From the cell containing the given text, extract its center point as [X, Y] coordinate. 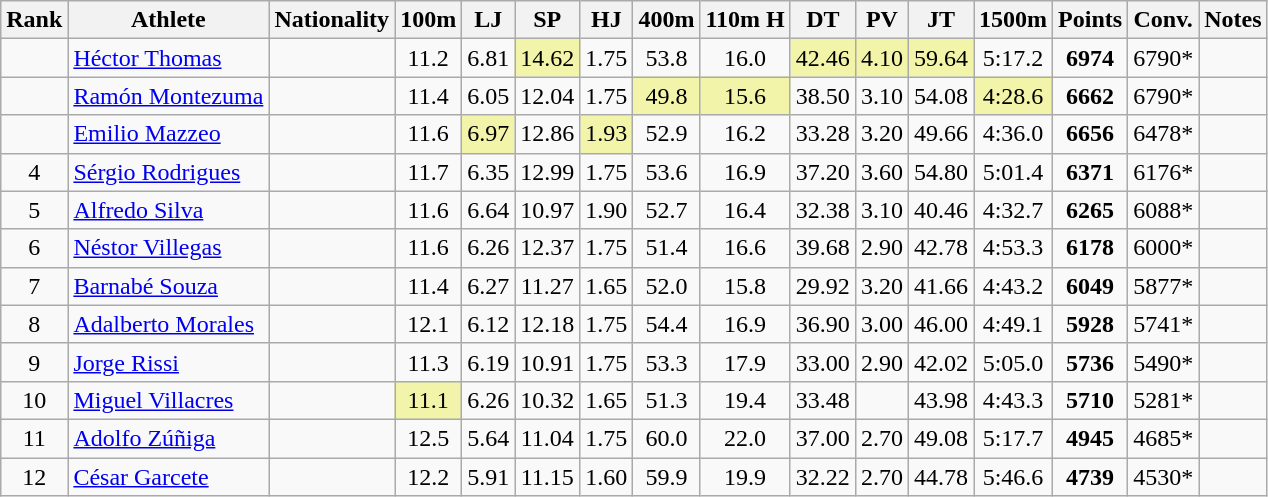
PV [882, 20]
33.28 [822, 134]
42.78 [940, 248]
49.8 [666, 96]
6371 [1090, 172]
42.02 [940, 362]
11.27 [548, 286]
100m [428, 20]
15.6 [745, 96]
53.3 [666, 362]
4:28.6 [1014, 96]
6.64 [488, 210]
51.3 [666, 400]
4685* [1164, 438]
6656 [1090, 134]
César Garcete [168, 477]
17.9 [745, 362]
6265 [1090, 210]
19.4 [745, 400]
5490* [1164, 362]
HJ [606, 20]
36.90 [822, 324]
1.60 [606, 477]
37.20 [822, 172]
5928 [1090, 324]
15.8 [745, 286]
11 [34, 438]
Sérgio Rodrigues [168, 172]
4 [34, 172]
DT [822, 20]
10.97 [548, 210]
51.4 [666, 248]
6974 [1090, 58]
10.91 [548, 362]
52.0 [666, 286]
6.12 [488, 324]
4.10 [882, 58]
5:46.6 [1014, 477]
4:32.7 [1014, 210]
5.64 [488, 438]
52.7 [666, 210]
40.46 [940, 210]
32.22 [822, 477]
5:01.4 [1014, 172]
6.97 [488, 134]
Athlete [168, 20]
12.5 [428, 438]
5741* [1164, 324]
33.00 [822, 362]
12.2 [428, 477]
59.64 [940, 58]
59.9 [666, 477]
16.4 [745, 210]
52.9 [666, 134]
12 [34, 477]
12.99 [548, 172]
16.6 [745, 248]
SP [548, 20]
6 [34, 248]
12.18 [548, 324]
Notes [1233, 20]
Adalberto Morales [168, 324]
22.0 [745, 438]
12.37 [548, 248]
53.8 [666, 58]
39.68 [822, 248]
11.3 [428, 362]
Emilio Mazzeo [168, 134]
42.46 [822, 58]
6000* [1164, 248]
3.60 [882, 172]
5736 [1090, 362]
6049 [1090, 286]
38.50 [822, 96]
Miguel Villacres [168, 400]
44.78 [940, 477]
5710 [1090, 400]
10 [34, 400]
41.66 [940, 286]
5877* [1164, 286]
6.05 [488, 96]
Rank [34, 20]
16.2 [745, 134]
4:53.3 [1014, 248]
Nationality [332, 20]
12.1 [428, 324]
1.90 [606, 210]
5:17.2 [1014, 58]
53.6 [666, 172]
4:43.2 [1014, 286]
54.80 [940, 172]
Néstor Villegas [168, 248]
4945 [1090, 438]
6.27 [488, 286]
5:05.0 [1014, 362]
6478* [1164, 134]
11.04 [548, 438]
8 [34, 324]
6176* [1164, 172]
JT [940, 20]
Héctor Thomas [168, 58]
5:17.7 [1014, 438]
Points [1090, 20]
4:36.0 [1014, 134]
32.38 [822, 210]
49.08 [940, 438]
11.2 [428, 58]
6088* [1164, 210]
7 [34, 286]
4739 [1090, 477]
4:49.1 [1014, 324]
14.62 [548, 58]
60.0 [666, 438]
10.32 [548, 400]
6662 [1090, 96]
43.98 [940, 400]
16.0 [745, 58]
46.00 [940, 324]
400m [666, 20]
6.19 [488, 362]
Barnabé Souza [168, 286]
1.93 [606, 134]
Adolfo Zúñiga [168, 438]
Ramón Montezuma [168, 96]
54.08 [940, 96]
LJ [488, 20]
5281* [1164, 400]
6.35 [488, 172]
19.9 [745, 477]
5.91 [488, 477]
1500m [1014, 20]
37.00 [822, 438]
12.04 [548, 96]
11.1 [428, 400]
9 [34, 362]
54.4 [666, 324]
49.66 [940, 134]
4:43.3 [1014, 400]
33.48 [822, 400]
5 [34, 210]
110m H [745, 20]
4530* [1164, 477]
12.86 [548, 134]
Jorge Rissi [168, 362]
29.92 [822, 286]
11.7 [428, 172]
6178 [1090, 248]
Alfredo Silva [168, 210]
3.00 [882, 324]
11.15 [548, 477]
Conv. [1164, 20]
6.81 [488, 58]
